Return the [x, y] coordinate for the center point of the cell that contains the specified text.  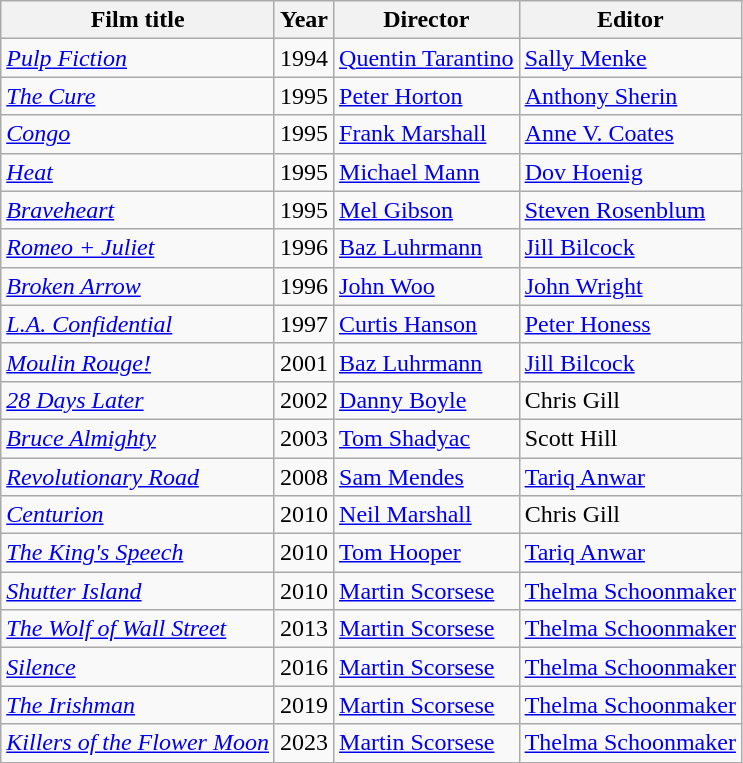
2023 [304, 743]
1997 [304, 324]
2016 [304, 667]
Peter Honess [630, 324]
John Woo [427, 286]
Tom Shadyac [427, 438]
Pulp Fiction [138, 58]
Braveheart [138, 210]
Michael Mann [427, 172]
Danny Boyle [427, 400]
2003 [304, 438]
1994 [304, 58]
Curtis Hanson [427, 324]
Steven Rosenblum [630, 210]
Quentin Tarantino [427, 58]
2002 [304, 400]
The Irishman [138, 705]
Neil Marshall [427, 515]
Year [304, 20]
Dov Hoenig [630, 172]
Bruce Almighty [138, 438]
The King's Speech [138, 553]
Scott Hill [630, 438]
Heat [138, 172]
2008 [304, 477]
The Cure [138, 96]
Congo [138, 134]
2001 [304, 362]
John Wright [630, 286]
Peter Horton [427, 96]
Frank Marshall [427, 134]
Broken Arrow [138, 286]
Revolutionary Road [138, 477]
Editor [630, 20]
L.A. Confidential [138, 324]
2013 [304, 629]
Film title [138, 20]
Killers of the Flower Moon [138, 743]
Shutter Island [138, 591]
Tom Hooper [427, 553]
Anthony Sherin [630, 96]
Centurion [138, 515]
28 Days Later [138, 400]
Anne V. Coates [630, 134]
Romeo + Juliet [138, 248]
The Wolf of Wall Street [138, 629]
Director [427, 20]
Sam Mendes [427, 477]
Moulin Rouge! [138, 362]
2019 [304, 705]
Silence [138, 667]
Sally Menke [630, 58]
Mel Gibson [427, 210]
